Provide the [x, y] coordinate of the cell's center where the given text is located.  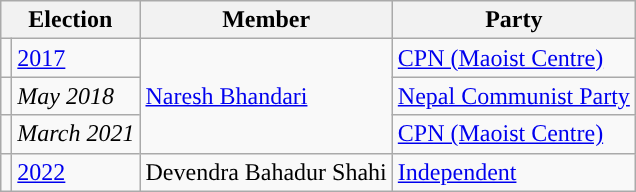
Devendra Bahadur Shahi [266, 172]
Party [514, 20]
May 2018 [76, 96]
2022 [76, 172]
Naresh Bhandari [266, 96]
2017 [76, 58]
Independent [514, 172]
Election [70, 20]
Member [266, 20]
March 2021 [76, 134]
Nepal Communist Party [514, 96]
